From the cell containing the given text, extract its center point as [x, y] coordinate. 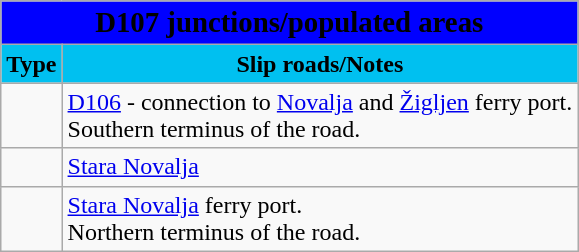
D106 - connection to Novalja and Žigljen ferry port.Southern terminus of the road. [320, 116]
Slip roads/Notes [320, 64]
Type [32, 64]
Stara Novalja [320, 167]
D107 junctions/populated areas [290, 23]
Stara Novalja ferry port.Northern terminus of the road. [320, 218]
